Return the [x, y] coordinate for the center point of the cell that contains the specified text.  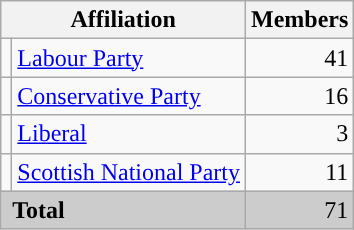
3 [300, 134]
Total [124, 210]
16 [300, 96]
Members [300, 20]
Liberal [129, 134]
Scottish National Party [129, 172]
71 [300, 210]
Conservative Party [129, 96]
Affiliation [124, 20]
11 [300, 172]
41 [300, 58]
Labour Party [129, 58]
